Search for the cell housing the specified text and yield its [X, Y] center coordinate. 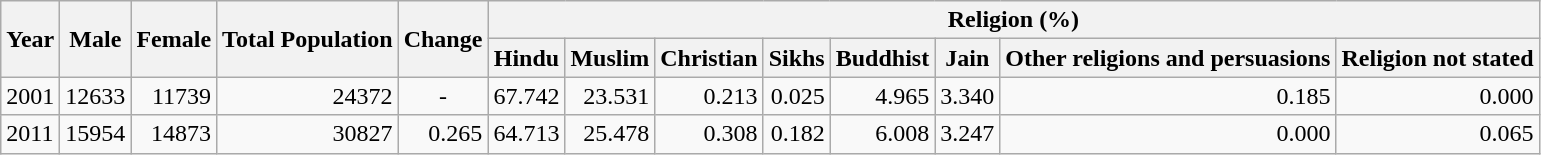
23.531 [610, 96]
Buddhist [882, 58]
Change [443, 39]
Male [96, 39]
0.182 [796, 134]
- [443, 96]
0.213 [709, 96]
Other religions and persuasions [1168, 58]
2001 [30, 96]
Religion (%) [1014, 20]
Muslim [610, 58]
3.247 [968, 134]
Sikhs [796, 58]
0.308 [709, 134]
15954 [96, 134]
Year [30, 39]
24372 [308, 96]
Christian [709, 58]
4.965 [882, 96]
25.478 [610, 134]
3.340 [968, 96]
0.065 [1438, 134]
11739 [174, 96]
2011 [30, 134]
0.185 [1168, 96]
0.025 [796, 96]
67.742 [526, 96]
64.713 [526, 134]
12633 [96, 96]
Total Population [308, 39]
6.008 [882, 134]
Female [174, 39]
14873 [174, 134]
30827 [308, 134]
0.265 [443, 134]
Religion not stated [1438, 58]
Jain [968, 58]
Hindu [526, 58]
